Search for the cell housing the specified text and yield its (x, y) center coordinate. 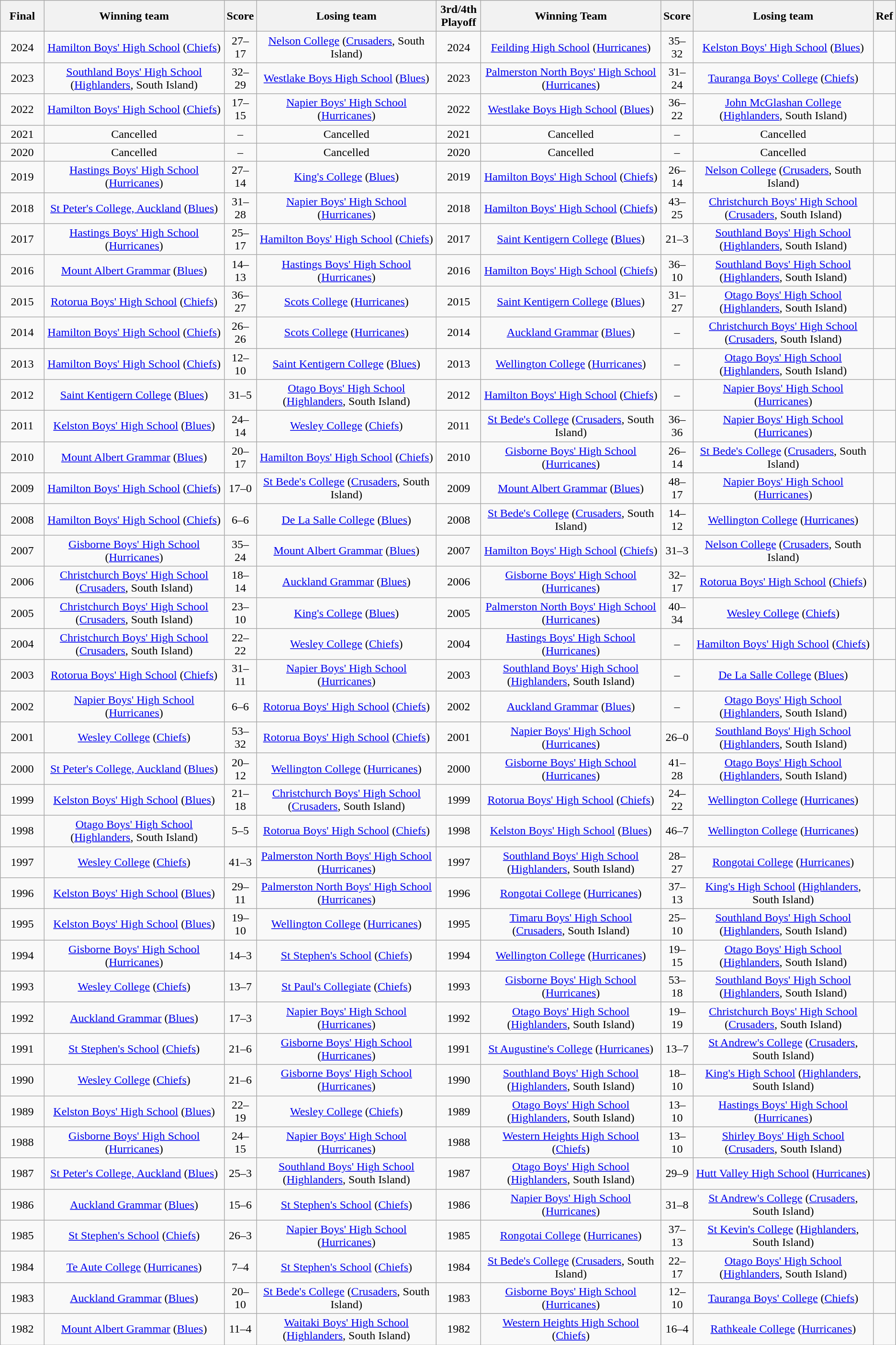
31–27 (677, 302)
27–17 (240, 47)
35–32 (677, 47)
41–3 (240, 862)
19–10 (240, 925)
17–0 (240, 488)
5–5 (240, 831)
36–10 (677, 270)
Ref (885, 16)
40–34 (677, 613)
St Kevin's College (Highlanders, South Island) (783, 1236)
14–12 (677, 520)
36–27 (240, 302)
7–4 (240, 1267)
29–11 (240, 893)
24–15 (240, 1142)
17–3 (240, 1018)
23–10 (240, 613)
St Augustine's College (Hurricanes) (571, 1049)
St Paul's Collegiate (Chiefs) (347, 987)
31–24 (677, 78)
36–22 (677, 109)
31–28 (240, 208)
18–10 (677, 1080)
18–14 (240, 582)
31–3 (677, 550)
22–22 (240, 644)
32–17 (677, 582)
Shirley Boys' High School (Crusaders, South Island) (783, 1142)
29–9 (677, 1174)
Feilding High School (Hurricanes) (571, 47)
21–18 (240, 799)
Hutt Valley High School (Hurricanes) (783, 1174)
Rathkeale College (Hurricanes) (783, 1329)
15–6 (240, 1204)
Te Aute College (Hurricanes) (134, 1267)
25–3 (240, 1174)
31–5 (240, 395)
24–22 (677, 799)
35–24 (240, 550)
16–4 (677, 1329)
46–7 (677, 831)
25–17 (240, 239)
19–19 (677, 1018)
17–15 (240, 109)
26–26 (240, 332)
28–27 (677, 862)
26–3 (240, 1236)
Final (22, 16)
11–4 (240, 1329)
26–0 (677, 737)
24–14 (240, 426)
41–28 (677, 769)
3rd/4th Playoff (459, 16)
21–3 (677, 239)
53–32 (240, 737)
20–12 (240, 769)
36–36 (677, 426)
John McGlashan College (Highlanders, South Island) (783, 109)
Waitaki Boys' High School (Highlanders, South Island) (347, 1329)
48–17 (677, 488)
14–3 (240, 955)
25–10 (677, 925)
53–18 (677, 987)
Winning team (134, 16)
27–14 (240, 177)
19–15 (677, 955)
Winning Team (571, 16)
31–8 (677, 1204)
31–11 (240, 675)
43–25 (677, 208)
Timaru Boys' High School (Crusaders, South Island) (571, 925)
14–13 (240, 270)
22–17 (677, 1267)
20–17 (240, 458)
20–10 (240, 1298)
22–19 (240, 1111)
32–29 (240, 78)
